Identify which cell holds the provided text, then report its [x, y] central coordinate. 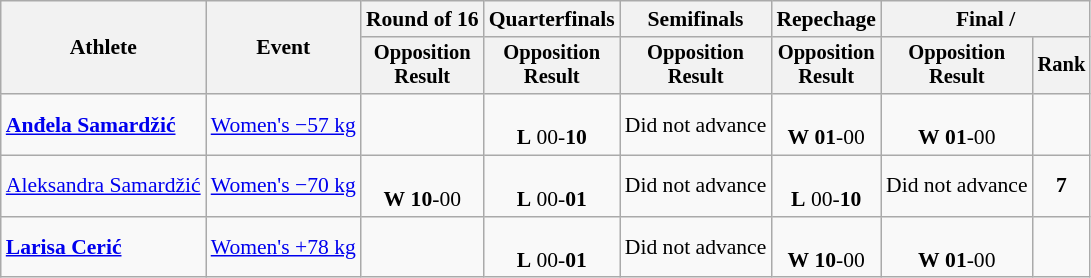
Repechage [826, 19]
Final / [986, 19]
Semifinals [696, 19]
Rank [1062, 66]
7 [1062, 186]
Quarterfinals [552, 19]
Event [284, 48]
Athlete [104, 48]
Anđela Samardžić [104, 124]
Women's +78 kg [284, 248]
Aleksandra Samardžić [104, 186]
Women's −70 kg [284, 186]
Women's −57 kg [284, 124]
Larisa Cerić [104, 248]
Round of 16 [422, 19]
